Search for the cell housing the specified text and yield its (x, y) center coordinate. 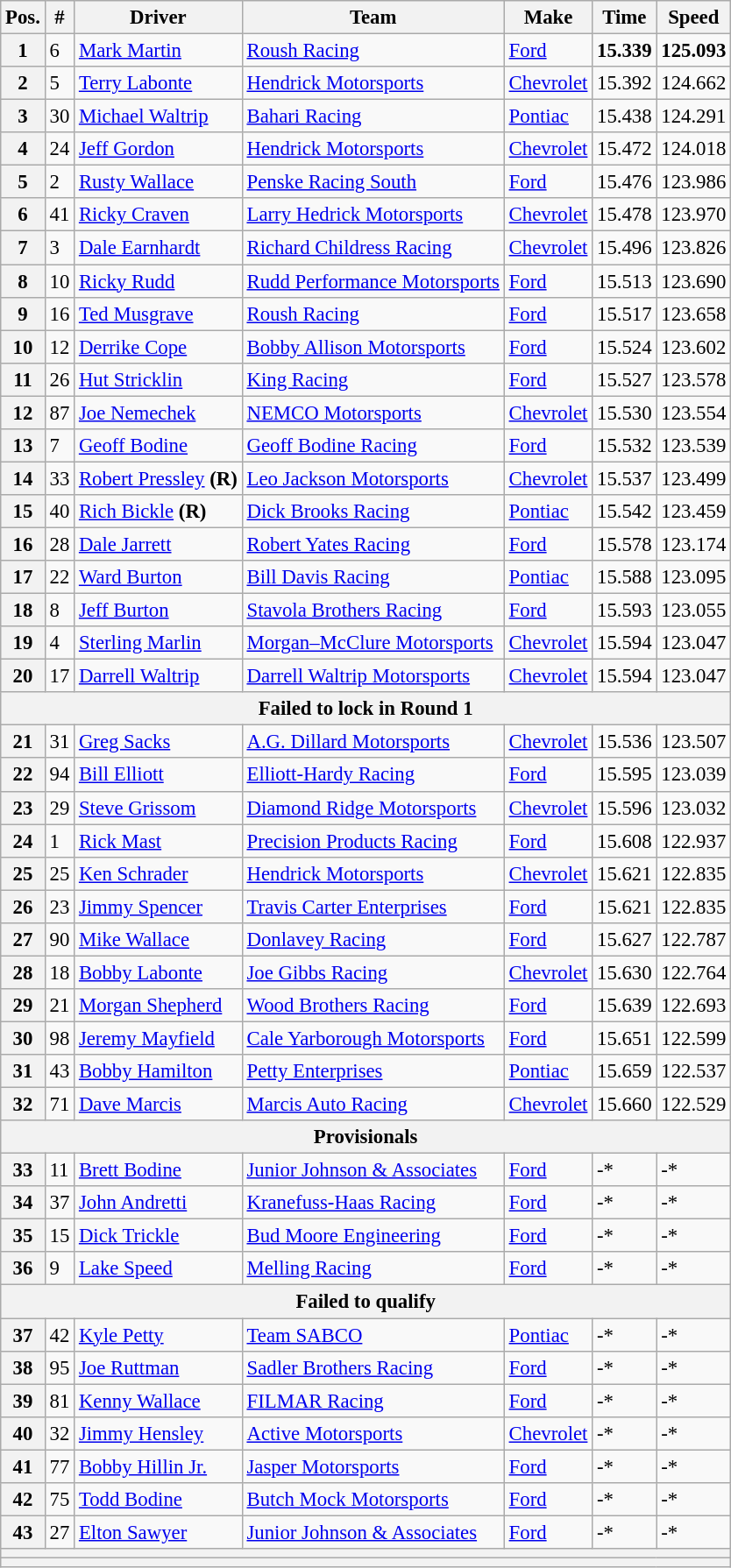
71 (60, 1105)
Geoff Bodine (159, 446)
14 (23, 478)
Team SABCO (373, 1335)
Jimmy Spencer (159, 907)
Jeremy Mayfield (159, 1038)
Ken Schrader (159, 873)
123.602 (694, 347)
Joe Gibbs Racing (373, 972)
Butch Mock Motorsports (373, 1500)
123.554 (694, 413)
75 (60, 1500)
Kyle Petty (159, 1335)
15.478 (624, 215)
Hut Stricklin (159, 379)
124.662 (694, 83)
95 (60, 1367)
Bobby Hamilton (159, 1071)
98 (60, 1038)
Kenny Wallace (159, 1401)
Failed to qualify (366, 1302)
Dale Jarrett (159, 544)
15.476 (624, 182)
Bahari Racing (373, 117)
122.937 (694, 841)
Jimmy Hensley (159, 1433)
36 (23, 1269)
125.093 (694, 51)
Jeff Burton (159, 611)
Rudd Performance Motorsports (373, 281)
Jeff Gordon (159, 149)
15.639 (624, 1006)
123.055 (694, 611)
123.459 (694, 512)
15.438 (624, 117)
Pos. (23, 18)
123.658 (694, 314)
122.537 (694, 1071)
34 (23, 1203)
John Andretti (159, 1203)
123.578 (694, 379)
77 (60, 1466)
124.291 (694, 117)
Penske Racing South (373, 182)
Geoff Bodine Racing (373, 446)
15.627 (624, 940)
Leo Jackson Motorsports (373, 478)
Bud Moore Engineering (373, 1236)
87 (60, 413)
Make (548, 18)
20 (23, 676)
124.018 (694, 149)
39 (23, 1401)
Bobby Labonte (159, 972)
Petty Enterprises (373, 1071)
Dick Trickle (159, 1236)
15.595 (624, 775)
Team (373, 18)
Precision Products Racing (373, 841)
Robert Pressley (R) (159, 478)
15.651 (624, 1038)
Ricky Craven (159, 215)
Morgan Shepherd (159, 1006)
15.472 (624, 149)
15.588 (624, 577)
122.764 (694, 972)
Richard Childress Racing (373, 248)
Darrell Waltrip (159, 676)
Bobby Allison Motorsports (373, 347)
Brett Bodine (159, 1170)
15.524 (624, 347)
123.095 (694, 577)
123.986 (694, 182)
A.G. Dillard Motorsports (373, 742)
122.787 (694, 940)
90 (60, 940)
123.507 (694, 742)
15.537 (624, 478)
Dave Marcis (159, 1105)
15.542 (624, 512)
Donlavey Racing (373, 940)
122.529 (694, 1105)
Joe Nemechek (159, 413)
Joe Ruttman (159, 1367)
123.690 (694, 281)
Travis Carter Enterprises (373, 907)
123.826 (694, 248)
15.578 (624, 544)
Darrell Waltrip Motorsports (373, 676)
15.536 (624, 742)
Active Motorsports (373, 1433)
Dale Earnhardt (159, 248)
Jasper Motorsports (373, 1466)
Ward Burton (159, 577)
Robert Yates Racing (373, 544)
Speed (694, 18)
Melling Racing (373, 1269)
94 (60, 775)
35 (23, 1236)
123.039 (694, 775)
123.499 (694, 478)
Wood Brothers Racing (373, 1006)
Rusty Wallace (159, 182)
15.527 (624, 379)
Rick Mast (159, 841)
Diamond Ridge Motorsports (373, 808)
Kranefuss-Haas Racing (373, 1203)
15.392 (624, 83)
15.593 (624, 611)
19 (23, 643)
15.339 (624, 51)
122.693 (694, 1006)
15.660 (624, 1105)
123.174 (694, 544)
15.596 (624, 808)
15.496 (624, 248)
Stavola Brothers Racing (373, 611)
Mike Wallace (159, 940)
15.532 (624, 446)
Morgan–McClure Motorsports (373, 643)
38 (23, 1367)
15.517 (624, 314)
123.539 (694, 446)
Failed to lock in Round 1 (366, 709)
Ted Musgrave (159, 314)
Provisionals (366, 1137)
15.659 (624, 1071)
Elliott-Hardy Racing (373, 775)
123.032 (694, 808)
81 (60, 1401)
15.530 (624, 413)
Bobby Hillin Jr. (159, 1466)
Elton Sawyer (159, 1532)
Larry Hedrick Motorsports (373, 215)
Michael Waltrip (159, 117)
Rich Bickle (R) (159, 512)
Terry Labonte (159, 83)
Derrike Cope (159, 347)
Ricky Rudd (159, 281)
15.630 (624, 972)
Driver (159, 18)
15.513 (624, 281)
Sadler Brothers Racing (373, 1367)
# (60, 18)
King Racing (373, 379)
Sterling Marlin (159, 643)
Steve Grissom (159, 808)
15.608 (624, 841)
Dick Brooks Racing (373, 512)
Greg Sacks (159, 742)
Lake Speed (159, 1269)
Cale Yarborough Motorsports (373, 1038)
NEMCO Motorsports (373, 413)
Bill Elliott (159, 775)
Marcis Auto Racing (373, 1105)
Bill Davis Racing (373, 577)
FILMAR Racing (373, 1401)
122.599 (694, 1038)
Mark Martin (159, 51)
Time (624, 18)
Todd Bodine (159, 1500)
123.970 (694, 215)
13 (23, 446)
